Return [x, y] of the center of cell containing provided text 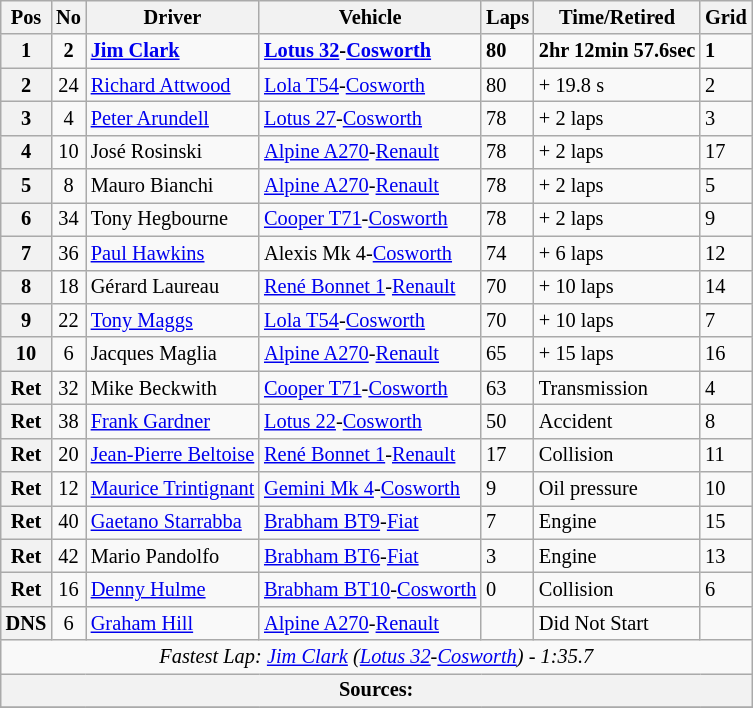
Tony Hegbourne [172, 219]
Lotus 27-Cosworth [370, 118]
No [68, 17]
+ 6 laps [617, 253]
14 [726, 287]
Denny Hulme [172, 589]
Lotus 32-Cosworth [370, 51]
74 [508, 253]
11 [726, 455]
Maurice Trintignant [172, 489]
0 [508, 589]
Peter Arundell [172, 118]
63 [508, 388]
Frank Gardner [172, 421]
Oil pressure [617, 489]
15 [726, 522]
Fastest Lap: Jim Clark (Lotus 32-Cosworth) - 1:35.7 [376, 657]
22 [68, 320]
Richard Attwood [172, 85]
Brabham BT10-Cosworth [370, 589]
Grid [726, 17]
40 [68, 522]
Tony Maggs [172, 320]
34 [68, 219]
Brabham BT6-Fiat [370, 556]
Transmission [617, 388]
2hr 12min 57.6sec [617, 51]
Driver [172, 17]
José Rosinski [172, 152]
Gérard Laureau [172, 287]
32 [68, 388]
Brabham BT9-Fiat [370, 522]
Sources: [376, 690]
50 [508, 421]
Lotus 22-Cosworth [370, 421]
+ 19.8 s [617, 85]
38 [68, 421]
20 [68, 455]
Vehicle [370, 17]
Gaetano Starrabba [172, 522]
Jean-Pierre Beltoise [172, 455]
Paul Hawkins [172, 253]
Did Not Start [617, 623]
Mauro Bianchi [172, 186]
Jim Clark [172, 51]
Graham Hill [172, 623]
65 [508, 354]
13 [726, 556]
DNS [26, 623]
+ 15 laps [617, 354]
Mike Beckwith [172, 388]
Laps [508, 17]
18 [68, 287]
Mario Pandolfo [172, 556]
Alexis Mk 4-Cosworth [370, 253]
36 [68, 253]
Pos [26, 17]
Accident [617, 421]
Gemini Mk 4-Cosworth [370, 489]
24 [68, 85]
Jacques Maglia [172, 354]
Time/Retired [617, 17]
42 [68, 556]
